Pinpoint the cell where the given text exists, returning its [x, y] midpoint coordinate. 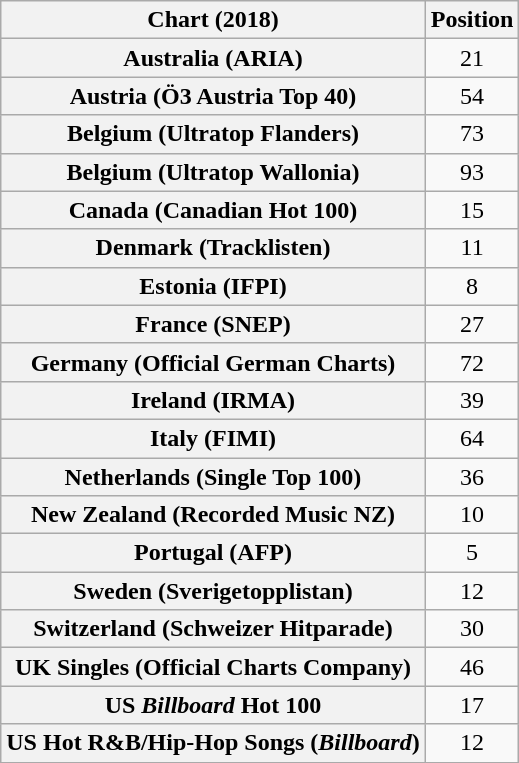
17 [472, 705]
27 [472, 324]
Italy (FIMI) [213, 438]
64 [472, 438]
73 [472, 134]
Denmark (Tracklisten) [213, 248]
11 [472, 248]
US Hot R&B/Hip-Hop Songs (Billboard) [213, 743]
Ireland (IRMA) [213, 400]
36 [472, 477]
Estonia (IFPI) [213, 286]
Belgium (Ultratop Flanders) [213, 134]
Germany (Official German Charts) [213, 362]
US Billboard Hot 100 [213, 705]
UK Singles (Official Charts Company) [213, 667]
5 [472, 553]
10 [472, 515]
Position [472, 20]
New Zealand (Recorded Music NZ) [213, 515]
30 [472, 629]
72 [472, 362]
Austria (Ö3 Austria Top 40) [213, 96]
15 [472, 210]
93 [472, 172]
France (SNEP) [213, 324]
Chart (2018) [213, 20]
21 [472, 58]
Netherlands (Single Top 100) [213, 477]
Portugal (AFP) [213, 553]
39 [472, 400]
Belgium (Ultratop Wallonia) [213, 172]
8 [472, 286]
Australia (ARIA) [213, 58]
54 [472, 96]
Switzerland (Schweizer Hitparade) [213, 629]
Sweden (Sverigetopplistan) [213, 591]
46 [472, 667]
Canada (Canadian Hot 100) [213, 210]
